Output the [x, y] coordinate of the center of the cell containing the given text.  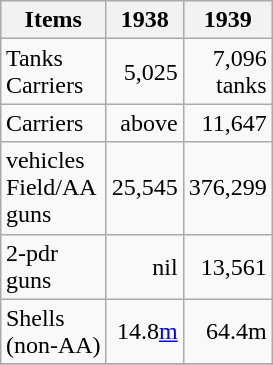
nil [144, 266]
1938 [144, 20]
Shells(non-AA) [53, 332]
376,299 [228, 188]
Carriers [53, 123]
13,561 [228, 266]
vehiclesField/AAguns [53, 188]
64.4m [228, 332]
11,647 [228, 123]
above [144, 123]
Items [53, 20]
25,545 [144, 188]
2-pdrguns [53, 266]
TanksCarriers [53, 72]
7,096tanks [228, 72]
14.8m [144, 332]
1939 [228, 20]
5,025 [144, 72]
